Extract the (x, y) coordinate from the center of the cell holding the provided text.  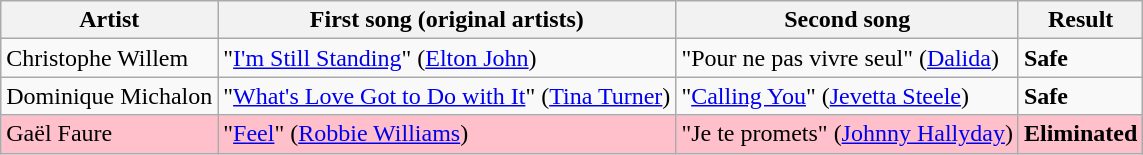
Eliminated (1080, 134)
First song (original artists) (447, 20)
"Feel" (Robbie Williams) (447, 134)
Gaël Faure (110, 134)
"Pour ne pas vivre seul" (Dalida) (848, 58)
Christophe Willem (110, 58)
"I'm Still Standing" (Elton John) (447, 58)
Second song (848, 20)
"What's Love Got to Do with It" (Tina Turner) (447, 96)
"Calling You" (Jevetta Steele) (848, 96)
Result (1080, 20)
Artist (110, 20)
Dominique Michalon (110, 96)
"Je te promets" (Johnny Hallyday) (848, 134)
